Output the [X, Y] coordinate of the center of the cell containing the given text.  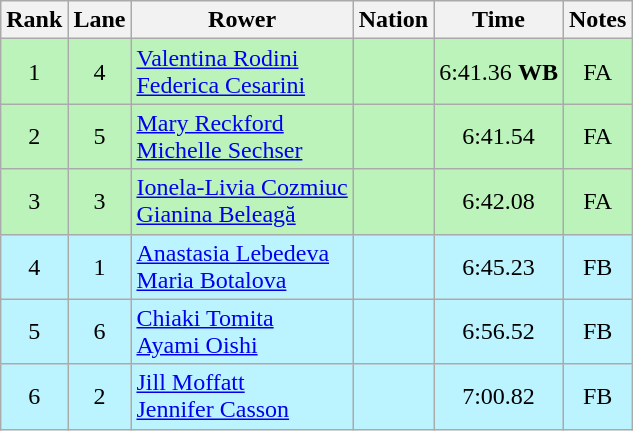
Jill MoffattJennifer Casson [242, 396]
6:42.08 [499, 202]
Lane [100, 20]
7:00.82 [499, 396]
Ionela-Livia CozmiucGianina Beleagă [242, 202]
Notes [597, 20]
Time [499, 20]
Rank [34, 20]
6:45.23 [499, 266]
Anastasia LebedevaMaria Botalova [242, 266]
Mary ReckfordMichelle Sechser [242, 136]
Valentina RodiniFederica Cesarini [242, 72]
6:56.52 [499, 332]
6:41.36 WB [499, 72]
Chiaki TomitaAyami Oishi [242, 332]
Nation [393, 20]
6:41.54 [499, 136]
Rower [242, 20]
